Determine the (X, Y) coordinate at the center of the cell enclosing the given text.  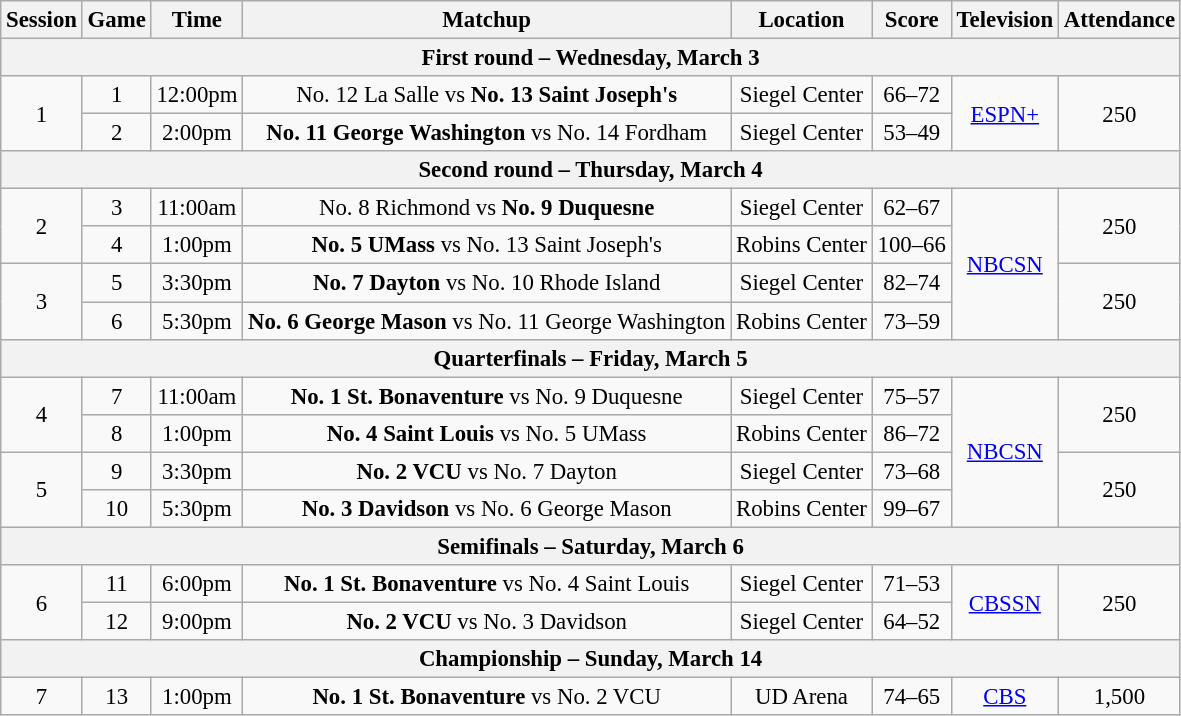
No. 2 VCU vs No. 3 Davidson (487, 621)
2:00pm (197, 133)
11 (116, 584)
No. 11 George Washington vs No. 14 Fordham (487, 133)
10 (116, 509)
Championship – Sunday, March 14 (591, 659)
64–52 (912, 621)
Attendance (1119, 20)
Time (197, 20)
62–67 (912, 208)
No. 5 UMass vs No. 13 Saint Joseph's (487, 245)
Game (116, 20)
Second round – Thursday, March 4 (591, 170)
ESPN+ (1004, 114)
First round – Wednesday, March 3 (591, 58)
CBS (1004, 697)
12:00pm (197, 95)
12 (116, 621)
73–68 (912, 471)
13 (116, 697)
No. 1 St. Bonaventure vs No. 9 Duquesne (487, 396)
71–53 (912, 584)
66–72 (912, 95)
CBSSN (1004, 602)
Quarterfinals – Friday, March 5 (591, 358)
No. 12 La Salle vs No. 13 Saint Joseph's (487, 95)
No. 1 St. Bonaventure vs No. 2 VCU (487, 697)
Matchup (487, 20)
100–66 (912, 245)
No. 2 VCU vs No. 7 Dayton (487, 471)
1,500 (1119, 697)
8 (116, 433)
Score (912, 20)
Session (42, 20)
6:00pm (197, 584)
Semifinals – Saturday, March 6 (591, 546)
75–57 (912, 396)
99–67 (912, 509)
Television (1004, 20)
Location (802, 20)
UD Arena (802, 697)
9:00pm (197, 621)
73–59 (912, 321)
86–72 (912, 433)
No. 6 George Mason vs No. 11 George Washington (487, 321)
No. 8 Richmond vs No. 9 Duquesne (487, 208)
No. 3 Davidson vs No. 6 George Mason (487, 509)
No. 1 St. Bonaventure vs No. 4 Saint Louis (487, 584)
53–49 (912, 133)
No. 4 Saint Louis vs No. 5 UMass (487, 433)
9 (116, 471)
82–74 (912, 283)
No. 7 Dayton vs No. 10 Rhode Island (487, 283)
74–65 (912, 697)
